Capture the cell that displays the provided text and extract its [x, y] central coordinate. 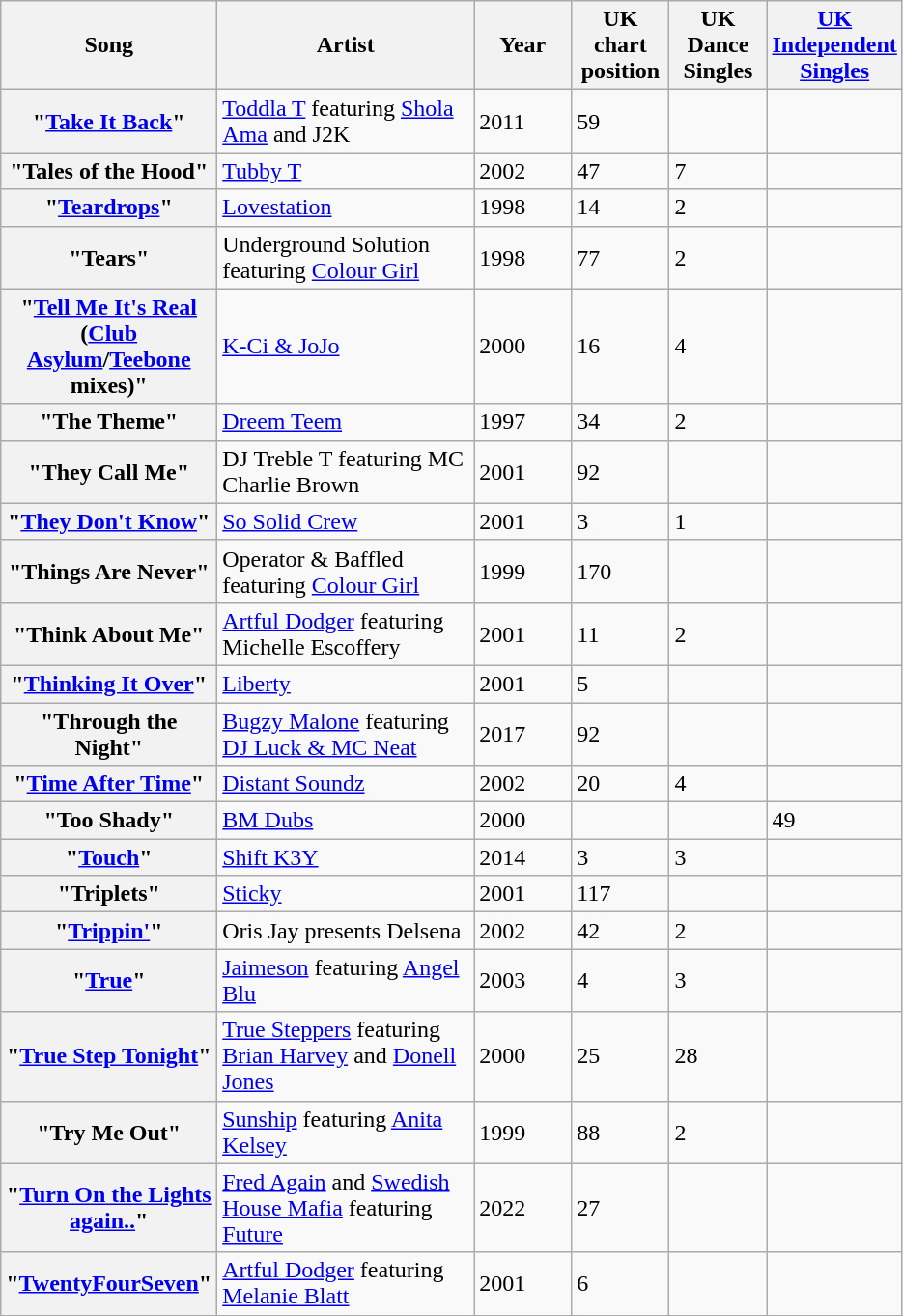
"Turn On the Lights again.." [109, 1208]
2014 [523, 857]
25 [620, 1056]
27 [620, 1208]
11 [620, 633]
Tubby T [346, 171]
20 [620, 784]
"The Theme" [109, 422]
6 [620, 1284]
"Teardrops" [109, 208]
Underground Solution featuring Colour Girl [346, 257]
"Triplets" [109, 894]
UK Independent Singles [834, 45]
"Tell Me It's Real (Club Asylum/Teebone mixes)" [109, 346]
42 [620, 931]
"Touch" [109, 857]
"Tales of the Hood" [109, 171]
UK chart position [620, 45]
2011 [523, 122]
Artful Dodger featuring Melanie Blatt [346, 1284]
K-Ci & JoJo [346, 346]
So Solid Crew [346, 521]
Operator & Baffled featuring Colour Girl [346, 572]
117 [620, 894]
28 [719, 1056]
"Think About Me" [109, 633]
"They Call Me" [109, 471]
59 [620, 122]
"Trippin'" [109, 931]
5 [620, 684]
"TwentyFourSeven" [109, 1284]
Liberty [346, 684]
7 [719, 171]
Year [523, 45]
Jaimeson featuring Angel Blu [346, 981]
BM Dubs [346, 821]
"True Step Tonight" [109, 1056]
Sunship featuring Anita Kelsey [346, 1132]
77 [620, 257]
Shift K3Y [346, 857]
DJ Treble T featuring MC Charlie Brown [346, 471]
14 [620, 208]
Toddla T featuring Shola Ama and J2K [346, 122]
"Things Are Never" [109, 572]
"Try Me Out" [109, 1132]
34 [620, 422]
Fred Again and Swedish House Mafia featuring Future [346, 1208]
Dreem Teem [346, 422]
2022 [523, 1208]
49 [834, 821]
"Too Shady" [109, 821]
Oris Jay presents Delsena [346, 931]
"Thinking It Over" [109, 684]
Sticky [346, 894]
"Tears" [109, 257]
1997 [523, 422]
170 [620, 572]
"Take It Back" [109, 122]
True Steppers featuring Brian Harvey and Donell Jones [346, 1056]
"Through the Night" [109, 734]
Lovestation [346, 208]
Bugzy Malone featuring DJ Luck & MC Neat [346, 734]
2003 [523, 981]
Distant Soundz [346, 784]
1 [719, 521]
88 [620, 1132]
Artful Dodger featuring Michelle Escoffery [346, 633]
UK Dance Singles [719, 45]
2017 [523, 734]
16 [620, 346]
"Time After Time" [109, 784]
"True" [109, 981]
47 [620, 171]
"They Don't Know" [109, 521]
Artist [346, 45]
Song [109, 45]
